Return the (x, y) coordinate for the center point of the cell that contains the specified text.  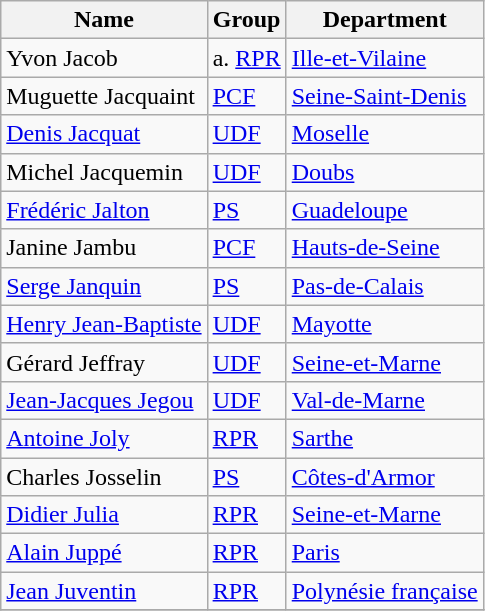
Doubs (384, 172)
Yvon Jacob (104, 58)
Polynésie française (384, 591)
Group (246, 20)
Alain Juppé (104, 553)
Ille-et-Vilaine (384, 58)
Jean Juventin (104, 591)
Moselle (384, 134)
Janine Jambu (104, 248)
Paris (384, 553)
Henry Jean-Baptiste (104, 324)
Sarthe (384, 438)
Michel Jacquemin (104, 172)
Mayotte (384, 324)
Val-de-Marne (384, 400)
Jean-Jacques Jegou (104, 400)
Didier Julia (104, 515)
Côtes-d'Armor (384, 477)
a. RPR (246, 58)
Seine-Saint-Denis (384, 96)
Department (384, 20)
Guadeloupe (384, 210)
Gérard Jeffray (104, 362)
Denis Jacquat (104, 134)
Antoine Joly (104, 438)
Frédéric Jalton (104, 210)
Name (104, 20)
Charles Josselin (104, 477)
Pas-de-Calais (384, 286)
Muguette Jacquaint (104, 96)
Hauts-de-Seine (384, 248)
Serge Janquin (104, 286)
